From the cell containing the given text, extract its center point as [X, Y] coordinate. 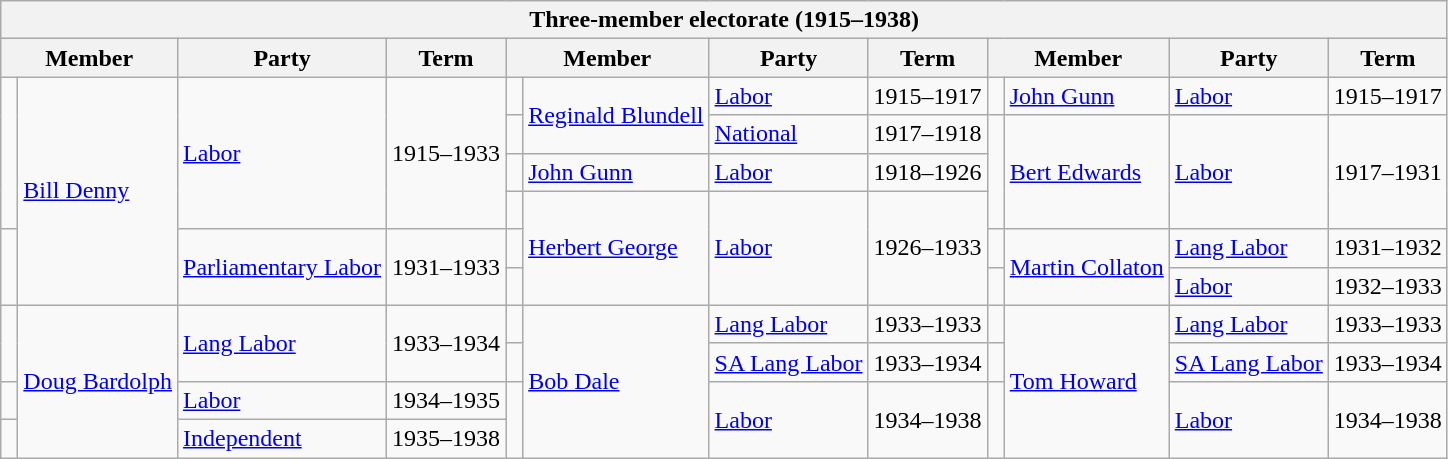
1931–1933 [446, 267]
1932–1933 [1388, 286]
1926–1933 [928, 248]
Three-member electorate (1915–1938) [724, 20]
1934–1935 [446, 400]
National [788, 134]
Reginald Blundell [616, 115]
Bill Denny [98, 191]
Herbert George [616, 248]
Martin Collaton [1086, 267]
1917–1931 [1388, 172]
1917–1918 [928, 134]
Independent [282, 438]
1918–1926 [928, 172]
Tom Howard [1086, 381]
Parliamentary Labor [282, 267]
1915–1933 [446, 153]
Doug Bardolph [98, 381]
1931–1932 [1388, 248]
Bob Dale [616, 381]
1935–1938 [446, 438]
Bert Edwards [1086, 172]
